Provide the (X, Y) coordinate of the cell's center where the given text is located.  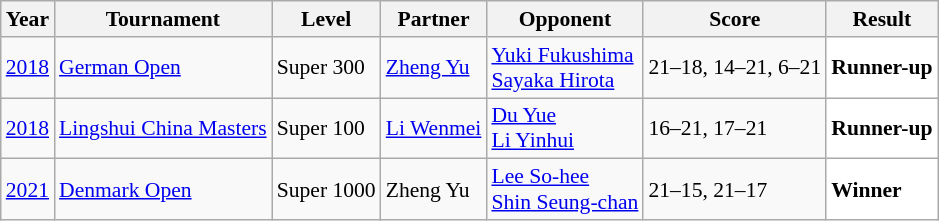
Super 1000 (326, 190)
Partner (434, 19)
Lee So-hee Shin Seung-chan (564, 190)
German Open (163, 68)
Lingshui China Masters (163, 128)
Yuki Fukushima Sayaka Hirota (564, 68)
21–15, 21–17 (734, 190)
Result (882, 19)
Denmark Open (163, 190)
Winner (882, 190)
21–18, 14–21, 6–21 (734, 68)
Opponent (564, 19)
Year (28, 19)
Level (326, 19)
Du Yue Li Yinhui (564, 128)
Tournament (163, 19)
Li Wenmei (434, 128)
16–21, 17–21 (734, 128)
2021 (28, 190)
Super 100 (326, 128)
Score (734, 19)
Super 300 (326, 68)
